Scan for the cell matching the given text and deliver its (X, Y) coordinate at center. 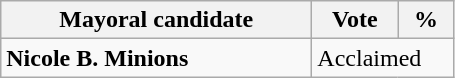
Acclaimed (383, 58)
Mayoral candidate (156, 20)
Nicole B. Minions (156, 58)
% (426, 20)
Vote (355, 20)
